Return the [x, y] coordinate for the center point of the cell that contains the specified text.  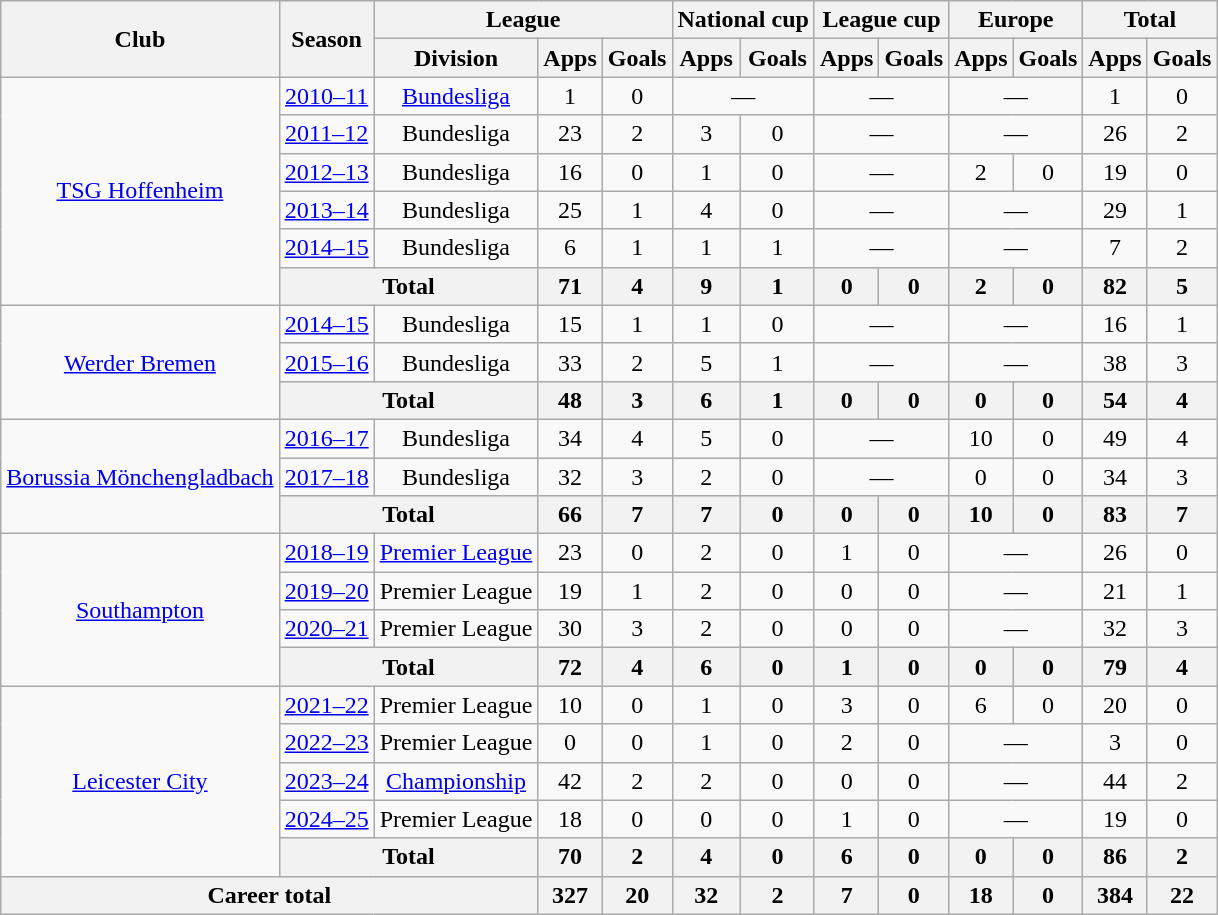
TSG Hoffenheim [140, 191]
15 [570, 324]
54 [1115, 400]
327 [570, 895]
League cup [881, 20]
66 [570, 515]
42 [570, 781]
League [523, 20]
82 [1115, 286]
Championship [456, 781]
70 [570, 857]
2022–23 [326, 743]
72 [570, 667]
2012–13 [326, 172]
44 [1115, 781]
22 [1182, 895]
79 [1115, 667]
Europe [1016, 20]
2023–24 [326, 781]
2016–17 [326, 438]
384 [1115, 895]
2017–18 [326, 477]
2024–25 [326, 819]
83 [1115, 515]
2015–16 [326, 362]
48 [570, 400]
25 [570, 210]
86 [1115, 857]
Southampton [140, 610]
National cup [743, 20]
Leicester City [140, 781]
2018–19 [326, 553]
30 [570, 629]
9 [706, 286]
Club [140, 39]
2021–22 [326, 705]
Career total [270, 895]
49 [1115, 438]
21 [1115, 591]
Werder Bremen [140, 362]
2010–11 [326, 96]
2020–21 [326, 629]
29 [1115, 210]
Season [326, 39]
71 [570, 286]
2011–12 [326, 134]
Division [456, 58]
33 [570, 362]
Borussia Mönchengladbach [140, 476]
38 [1115, 362]
2019–20 [326, 591]
2013–14 [326, 210]
